From the cell containing the given text, extract its center point as (X, Y) coordinate. 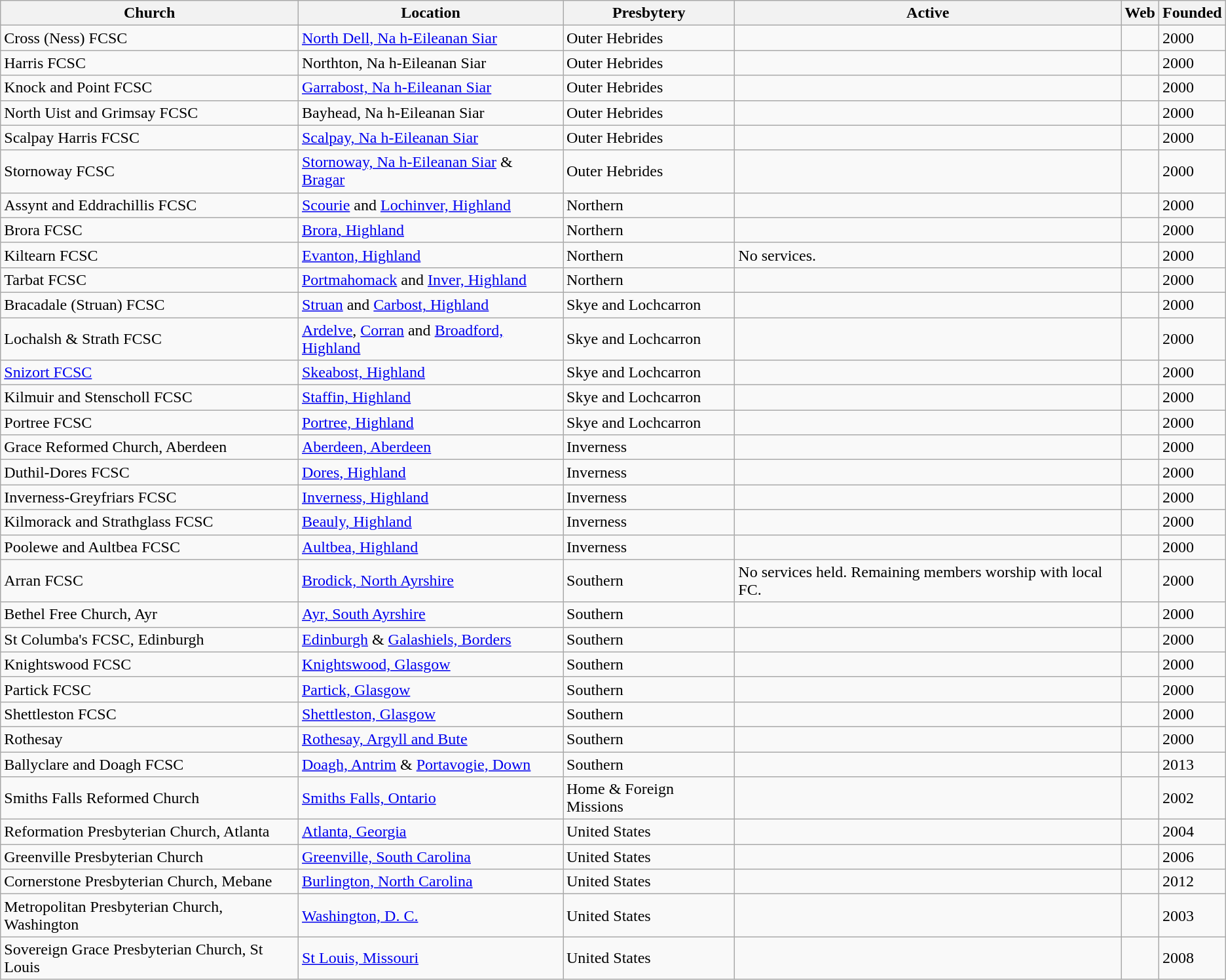
Lochalsh & Strath FCSC (149, 338)
Burlington, North Carolina (430, 882)
Shettleston, Glasgow (430, 714)
Doagh, Antrim & Portavogie, Down (430, 764)
Snizort FCSC (149, 373)
Portree FCSC (149, 423)
Stornoway, Na h-Eileanan Siar & Bragar (430, 172)
Brora, Highland (430, 230)
Garrabost, Na h-Eileanan Siar (430, 88)
Cross (Ness) FCSC (149, 38)
Arran FCSC (149, 580)
Northton, Na h-Eileanan Siar (430, 63)
2012 (1192, 882)
Assynt and Eddrachillis FCSC (149, 205)
Stornoway FCSC (149, 172)
Struan and Carbost, Highland (430, 305)
Home & Foreign Missions (649, 798)
Scalpay, Na h-Eileanan Siar (430, 138)
Ballyclare and Doagh FCSC (149, 764)
Smiths Falls Reformed Church (149, 798)
Location (430, 13)
Bethel Free Church, Ayr (149, 614)
Atlanta, Georgia (430, 832)
Aultbea, Highland (430, 547)
Brora FCSC (149, 230)
Kiltearn FCSC (149, 255)
2004 (1192, 832)
Knock and Point FCSC (149, 88)
Bayhead, Na h-Eileanan Siar (430, 113)
Portree, Highland (430, 423)
Knightswood FCSC (149, 664)
Greenville Presbyterian Church (149, 857)
2002 (1192, 798)
Scourie and Lochinver, Highland (430, 205)
Knightswood, Glasgow (430, 664)
Poolewe and Aultbea FCSC (149, 547)
St Columba's FCSC, Edinburgh (149, 639)
Skeabost, Highland (430, 373)
Ardelve, Corran and Broadford, Highland (430, 338)
Metropolitan Presbyterian Church, Washington (149, 916)
Grace Reformed Church, Aberdeen (149, 447)
No services held. Remaining members worship with local FC. (928, 580)
Active (928, 13)
Greenville, South Carolina (430, 857)
Rothesay, Argyll and Bute (430, 739)
Cornerstone Presbyterian Church, Mebane (149, 882)
Web (1140, 13)
Dores, Highland (430, 472)
Duthil-Dores FCSC (149, 472)
Bracadale (Struan) FCSC (149, 305)
Shettleston FCSC (149, 714)
Evanton, Highland (430, 255)
Kilmuir and Stenscholl FCSC (149, 398)
Inverness, Highland (430, 497)
North Dell, Na h-Eileanan Siar (430, 38)
Edinburgh & Galashiels, Borders (430, 639)
North Uist and Grimsay FCSC (149, 113)
Ayr, South Ayrshire (430, 614)
Kilmorack and Strathglass FCSC (149, 522)
St Louis, Missouri (430, 958)
Aberdeen, Aberdeen (430, 447)
Smiths Falls, Ontario (430, 798)
Church (149, 13)
No services. (928, 255)
Portmahomack and Inver, Highland (430, 280)
Beauly, Highland (430, 522)
2003 (1192, 916)
Partick, Glasgow (430, 689)
Presbytery (649, 13)
Staffin, Highland (430, 398)
2013 (1192, 764)
Reformation Presbyterian Church, Atlanta (149, 832)
2006 (1192, 857)
Washington, D. C. (430, 916)
Partick FCSC (149, 689)
Harris FCSC (149, 63)
Sovereign Grace Presbyterian Church, St Louis (149, 958)
2008 (1192, 958)
Scalpay Harris FCSC (149, 138)
Tarbat FCSC (149, 280)
Inverness-Greyfriars FCSC (149, 497)
Brodick, North Ayrshire (430, 580)
Rothesay (149, 739)
Founded (1192, 13)
